Locate the cell with the specified text and output its (X, Y) center coordinate. 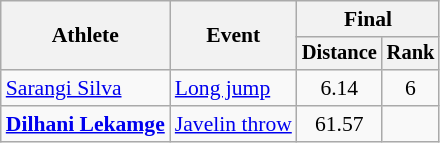
Dilhani Lekamge (86, 124)
Distance (340, 54)
Javelin throw (234, 124)
Final (368, 19)
Sarangi Silva (86, 88)
61.57 (340, 124)
6.14 (340, 88)
6 (411, 88)
Rank (411, 54)
Long jump (234, 88)
Athlete (86, 36)
Event (234, 36)
